Find where the given text appears and provide that cell's center as (x, y) coordinate. 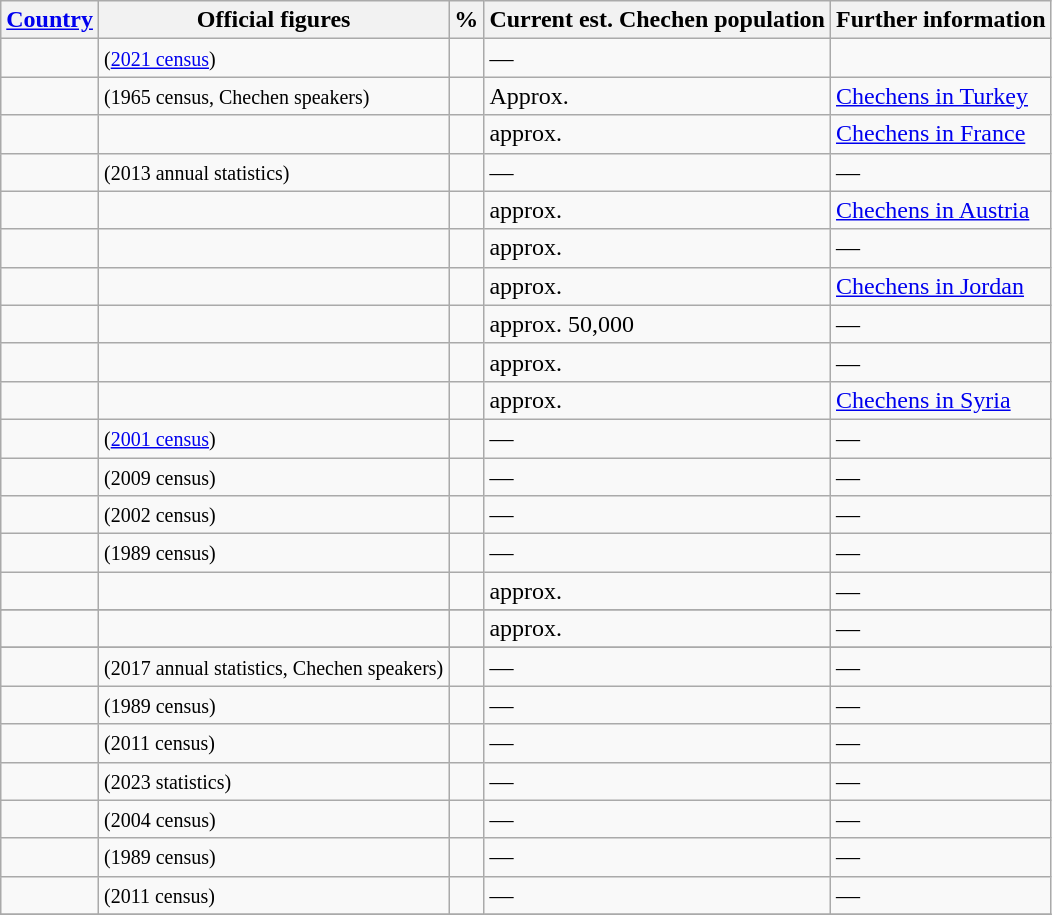
Official figures (273, 20)
(1965 census, Chechen speakers) (273, 96)
Approx. (658, 96)
(2013 annual statistics) (273, 172)
Chechens in Syria (940, 400)
(2001 census) (273, 438)
Current est. Chechen population (658, 20)
Chechens in Austria (940, 210)
Chechens in Jordan (940, 286)
(2009 census) (273, 477)
(2002 census) (273, 515)
% (466, 20)
(2004 census) (273, 819)
Further information (940, 20)
(2021 census) (273, 58)
(2023 statistics) (273, 781)
(2017 annual statistics, Chechen speakers) (273, 667)
Chechens in France (940, 134)
approx. 50,000 (658, 324)
Chechens in Turkey (940, 96)
Country (50, 20)
